Return [x, y] of the center of cell containing provided text 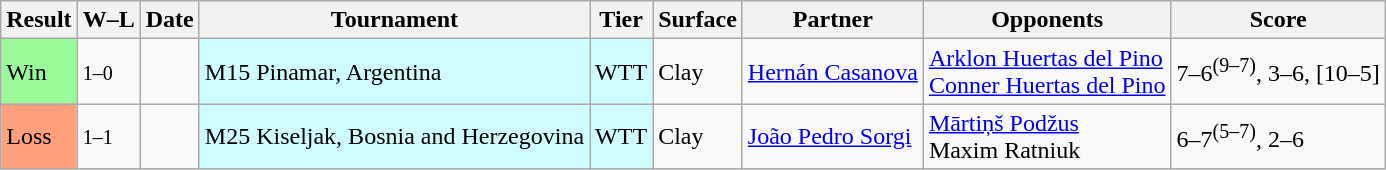
1–1 [108, 136]
Date [170, 20]
6–7(5–7), 2–6 [1278, 136]
Score [1278, 20]
Tournament [394, 20]
Hernán Casanova [832, 72]
Loss [39, 136]
W–L [108, 20]
1–0 [108, 72]
M15 Pinamar, Argentina [394, 72]
Surface [698, 20]
7–6(9–7), 3–6, [10–5] [1278, 72]
João Pedro Sorgi [832, 136]
Result [39, 20]
Tier [622, 20]
Opponents [1047, 20]
Arklon Huertas del Pino Conner Huertas del Pino [1047, 72]
M25 Kiseljak, Bosnia and Herzegovina [394, 136]
Partner [832, 20]
Win [39, 72]
Mārtiņš Podžus Maxim Ratniuk [1047, 136]
